Determine the (x, y) coordinate at the center of the cell enclosing the given text.  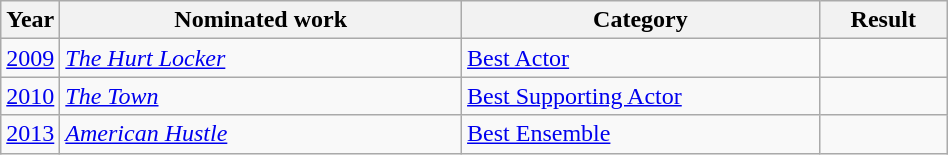
The Town (261, 96)
Nominated work (261, 20)
2009 (30, 58)
Category (641, 20)
Best Supporting Actor (641, 96)
Best Actor (641, 58)
2013 (30, 134)
The Hurt Locker (261, 58)
Best Ensemble (641, 134)
Result (883, 20)
2010 (30, 96)
Year (30, 20)
American Hustle (261, 134)
